Find where the given text appears and provide that cell's center as [X, Y] coordinate. 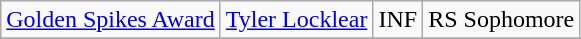
Golden Spikes Award [111, 20]
RS Sophomore [502, 20]
Tyler Locklear [296, 20]
INF [398, 20]
